Determine the [x, y] coordinate at the center of the cell enclosing the given text.  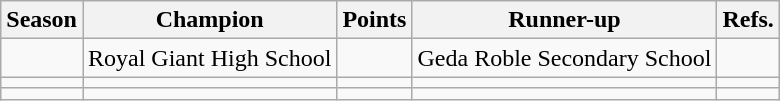
Refs. [748, 20]
Geda Roble Secondary School [564, 58]
Runner-up [564, 20]
Champion [209, 20]
Royal Giant High School [209, 58]
Season [42, 20]
Points [374, 20]
